Find where the given text appears and provide that cell's center as [x, y] coordinate. 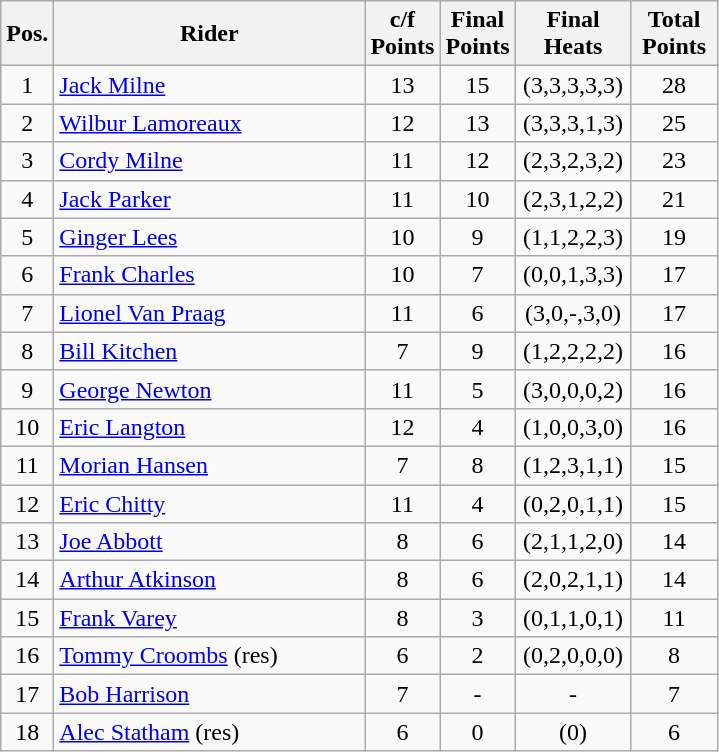
(0) [573, 732]
(3,0,0,0,2) [573, 389]
23 [674, 161]
Final Points [478, 34]
Cordy Milne [210, 161]
Final Heats [573, 34]
18 [28, 732]
George Newton [210, 389]
(1,2,3,1,1) [573, 465]
Bob Harrison [210, 694]
(1,1,2,2,3) [573, 237]
(3,0,-,3,0) [573, 313]
(0,2,0,1,1) [573, 503]
Jack Parker [210, 199]
Pos. [28, 34]
(3,3,3,1,3) [573, 123]
25 [674, 123]
(0,0,1,3,3) [573, 275]
Arthur Atkinson [210, 580]
c/f Points [402, 34]
(1,2,2,2,2) [573, 351]
Frank Charles [210, 275]
Lionel Van Praag [210, 313]
Tommy Croombs (res) [210, 656]
Frank Varey [210, 618]
Alec Statham (res) [210, 732]
(2,3,2,3,2) [573, 161]
1 [28, 85]
28 [674, 85]
(2,1,1,2,0) [573, 542]
Wilbur Lamoreaux [210, 123]
Ginger Lees [210, 237]
Morian Hansen [210, 465]
0 [478, 732]
Eric Chitty [210, 503]
Bill Kitchen [210, 351]
Total Points [674, 34]
19 [674, 237]
Joe Abbott [210, 542]
Eric Langton [210, 427]
(2,3,1,2,2) [573, 199]
21 [674, 199]
(1,0,0,3,0) [573, 427]
Rider [210, 34]
Jack Milne [210, 85]
(0,1,1,0,1) [573, 618]
(3,3,3,3,3) [573, 85]
(0,2,0,0,0) [573, 656]
(2,0,2,1,1) [573, 580]
